Capture the cell that displays the provided text and extract its [x, y] central coordinate. 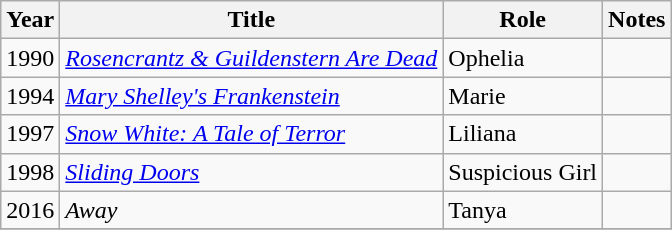
Marie [523, 96]
Role [523, 20]
1997 [30, 134]
Liliana [523, 134]
Year [30, 20]
Away [252, 210]
1990 [30, 58]
2016 [30, 210]
Suspicious Girl [523, 172]
Snow White: A Tale of Terror [252, 134]
Mary Shelley's Frankenstein [252, 96]
Rosencrantz & Guildenstern Are Dead [252, 58]
Ophelia [523, 58]
1994 [30, 96]
Sliding Doors [252, 172]
Tanya [523, 210]
Title [252, 20]
1998 [30, 172]
Notes [637, 20]
